Return [X, Y] of the center of cell containing provided text 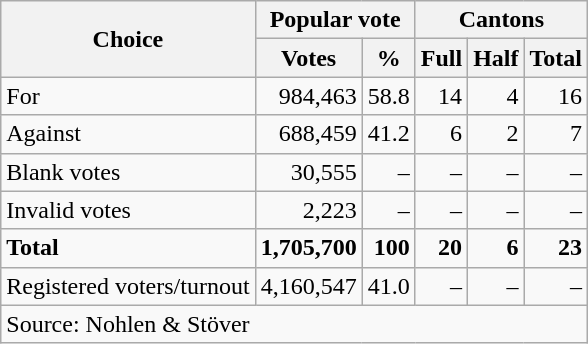
Popular vote [335, 20]
Source: Nohlen & Stöver [294, 324]
For [128, 96]
2,223 [308, 210]
Cantons [501, 20]
4,160,547 [308, 286]
Against [128, 134]
7 [556, 134]
16 [556, 96]
58.8 [388, 96]
41.2 [388, 134]
Half [496, 58]
688,459 [308, 134]
41.0 [388, 286]
% [388, 58]
100 [388, 248]
984,463 [308, 96]
Registered voters/turnout [128, 286]
Blank votes [128, 172]
Choice [128, 39]
30,555 [308, 172]
23 [556, 248]
2 [496, 134]
Full [441, 58]
Invalid votes [128, 210]
4 [496, 96]
Votes [308, 58]
1,705,700 [308, 248]
14 [441, 96]
20 [441, 248]
